From the cell containing the given text, extract its center point as [x, y] coordinate. 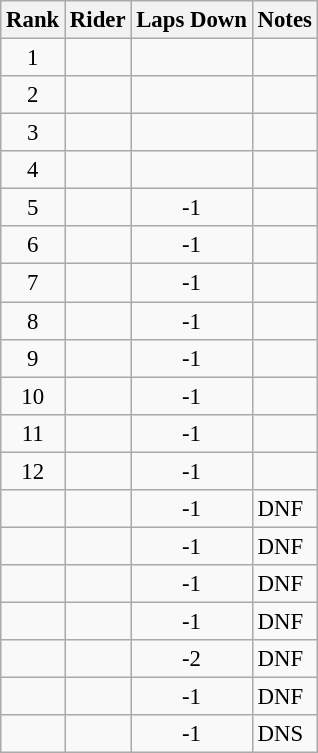
3 [33, 133]
-2 [192, 659]
Laps Down [192, 20]
Notes [284, 20]
Rank [33, 20]
12 [33, 471]
8 [33, 321]
Rider [98, 20]
4 [33, 170]
1 [33, 58]
5 [33, 208]
10 [33, 396]
6 [33, 245]
9 [33, 358]
7 [33, 283]
11 [33, 433]
2 [33, 95]
DNS [284, 734]
